Detect which cell encompasses the target text, then output its (X, Y) center coordinate. 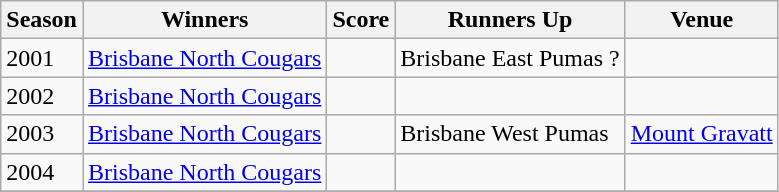
2004 (42, 172)
Score (361, 20)
2002 (42, 96)
Mount Gravatt (702, 134)
2001 (42, 58)
Winners (204, 20)
Brisbane West Pumas (510, 134)
Venue (702, 20)
2003 (42, 134)
Brisbane East Pumas ? (510, 58)
Season (42, 20)
Runners Up (510, 20)
